Provide the [x, y] coordinate of the cell's center where the given text is located.  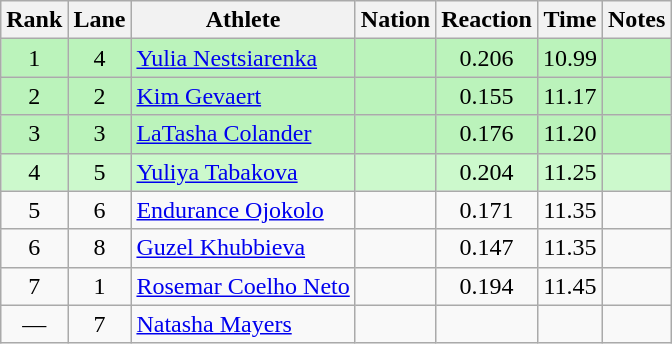
Lane [100, 20]
Yuliya Tabakova [243, 172]
0.155 [487, 96]
0.204 [487, 172]
11.20 [570, 134]
0.147 [487, 248]
LaTasha Colander [243, 134]
Reaction [487, 20]
Kim Gevaert [243, 96]
Athlete [243, 20]
10.99 [570, 58]
11.45 [570, 286]
— [34, 324]
Guzel Khubbieva [243, 248]
Rank [34, 20]
0.206 [487, 58]
Natasha Mayers [243, 324]
Endurance Ojokolo [243, 210]
Yulia Nestsiarenka [243, 58]
8 [100, 248]
0.194 [487, 286]
Nation [395, 20]
0.171 [487, 210]
Notes [636, 20]
Rosemar Coelho Neto [243, 286]
0.176 [487, 134]
Time [570, 20]
11.17 [570, 96]
11.25 [570, 172]
